Locate the cell with the specified text and output its [X, Y] center coordinate. 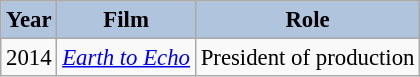
Role [307, 20]
Year [29, 20]
Film [126, 20]
Earth to Echo [126, 58]
2014 [29, 58]
President of production [307, 58]
